Extract the (x, y) coordinate from the center of the cell holding the provided text.  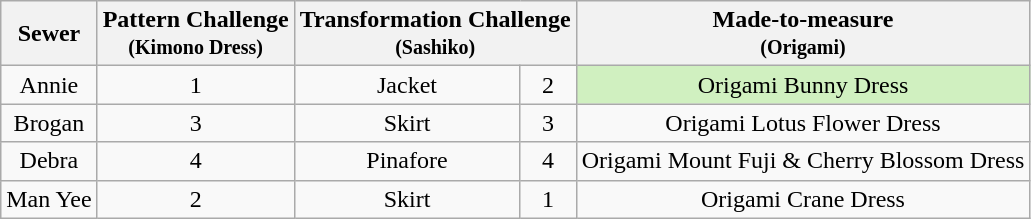
Debra (49, 161)
Origami Bunny Dress (803, 85)
Origami Lotus Flower Dress (803, 123)
Brogan (49, 123)
Jacket (407, 85)
Transformation Challenge(Sashiko) (435, 34)
Sewer (49, 34)
Origami Mount Fuji & Cherry Blossom Dress (803, 161)
Man Yee (49, 199)
Annie (49, 85)
Pattern Challenge(Kimono Dress) (196, 34)
Made-to-measure(Origami) (803, 34)
Pinafore (407, 161)
Origami Crane Dress (803, 199)
